Detect which cell encompasses the target text, then output its (x, y) center coordinate. 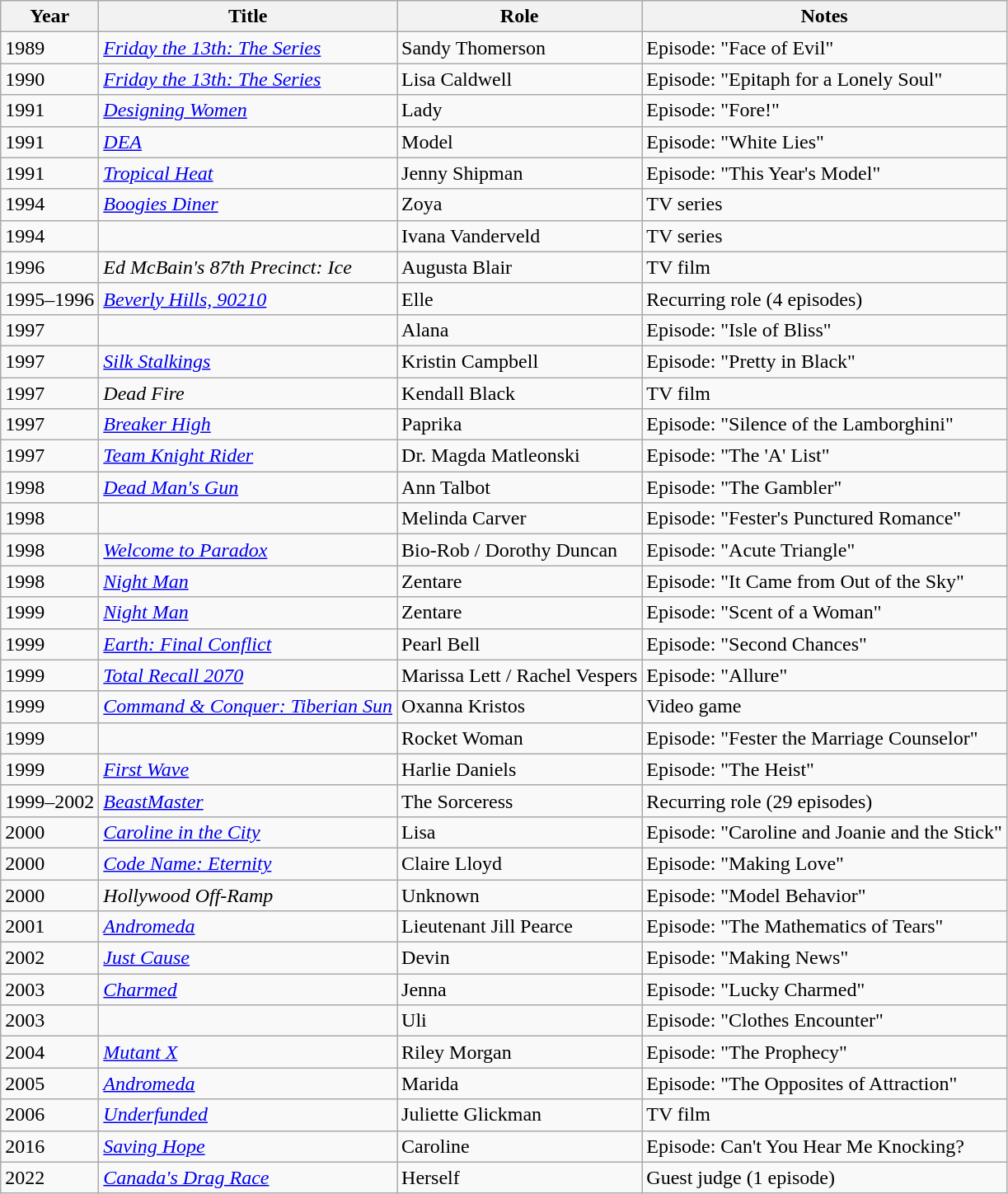
Beverly Hills, 90210 (248, 298)
Lieutenant Jill Pearce (519, 927)
Marissa Lett / Rachel Vespers (519, 675)
Episode: "This Year's Model" (824, 173)
Episode: "The 'A' List" (824, 456)
Episode: "Lucky Charmed" (824, 990)
Jenny Shipman (519, 173)
Episode: "The Opposites of Attraction" (824, 1084)
Episode: "Clothes Encounter" (824, 1021)
DEA (248, 142)
Episode: "Fore!" (824, 110)
Episode: "Silence of the Lamborghini" (824, 425)
Welcome to Paradox (248, 550)
Year (49, 16)
Zoya (519, 204)
Episode: "Fester the Marriage Counselor" (824, 738)
2002 (49, 958)
1995–1996 (49, 298)
Episode: "Fester's Punctured Romance" (824, 519)
Tropical Heat (248, 173)
Melinda Carver (519, 519)
Model (519, 142)
Video game (824, 707)
Episode: "The Mathematics of Tears" (824, 927)
First Wave (248, 769)
Boogies Diner (248, 204)
The Sorceress (519, 801)
Sandy Thomerson (519, 48)
Episode: Can't You Hear Me Knocking? (824, 1146)
Riley Morgan (519, 1052)
Command & Conquer: Tiberian Sun (248, 707)
Lady (519, 110)
Episode: "Face of Evil" (824, 48)
2001 (49, 927)
Herself (519, 1178)
Total Recall 2070 (248, 675)
Caroline (519, 1146)
Recurring role (29 episodes) (824, 801)
Alana (519, 330)
Episode: "Model Behavior" (824, 895)
Saving Hope (248, 1146)
BeastMaster (248, 801)
Marida (519, 1084)
Breaker High (248, 425)
Episode: "Allure" (824, 675)
Episode: "Scent of a Woman" (824, 613)
2004 (49, 1052)
Episode: "Second Chances" (824, 644)
Episode: "Pretty in Black" (824, 361)
Episode: "Acute Triangle" (824, 550)
1999–2002 (49, 801)
Lisa (519, 832)
Title (248, 16)
Underfunded (248, 1115)
Episode: "Caroline and Joanie and the Stick" (824, 832)
Episode: "White Lies" (824, 142)
Uli (519, 1021)
Dr. Magda Matleonski (519, 456)
Earth: Final Conflict (248, 644)
Episode: "Isle of Bliss" (824, 330)
Pearl Bell (519, 644)
Just Cause (248, 958)
1996 (49, 267)
Guest judge (1 episode) (824, 1178)
Juliette Glickman (519, 1115)
Ivana Vanderveld (519, 236)
Episode: "It Came from Out of the Sky" (824, 581)
Elle (519, 298)
Notes (824, 16)
2005 (49, 1084)
Episode: "The Prophecy" (824, 1052)
Designing Women (248, 110)
2006 (49, 1115)
Kendall Black (519, 393)
Kristin Campbell (519, 361)
1990 (49, 79)
2022 (49, 1178)
Claire Lloyd (519, 863)
Caroline in the City (248, 832)
Harlie Daniels (519, 769)
Jenna (519, 990)
Episode: "The Gambler" (824, 487)
Bio-Rob / Dorothy Duncan (519, 550)
Role (519, 16)
Dead Man's Gun (248, 487)
Episode: "The Heist" (824, 769)
Lisa Caldwell (519, 79)
Rocket Woman (519, 738)
Dead Fire (248, 393)
Episode: "Making Love" (824, 863)
Devin (519, 958)
Silk Stalkings (248, 361)
Episode: "Making News" (824, 958)
Mutant X (248, 1052)
Ed McBain's 87th Precinct: Ice (248, 267)
Canada's Drag Race (248, 1178)
Recurring role (4 episodes) (824, 298)
1989 (49, 48)
Team Knight Rider (248, 456)
Hollywood Off-Ramp (248, 895)
Paprika (519, 425)
Charmed (248, 990)
Episode: "Epitaph for a Lonely Soul" (824, 79)
Unknown (519, 895)
Code Name: Eternity (248, 863)
2016 (49, 1146)
Oxanna Kristos (519, 707)
Ann Talbot (519, 487)
Augusta Blair (519, 267)
